Pinpoint the cell where the given text exists, returning its [X, Y] midpoint coordinate. 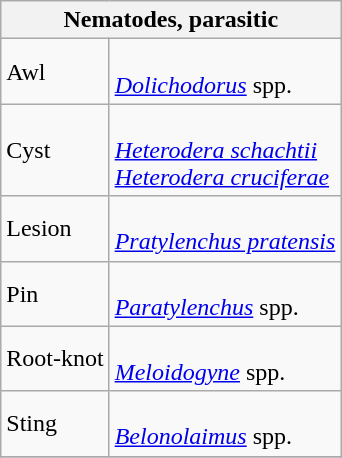
Meloidogyne spp. [225, 358]
Sting [55, 424]
Root-knot [55, 358]
Pratylenchus pratensis [225, 228]
Pin [55, 294]
Cyst [55, 150]
Paratylenchus spp. [225, 294]
Lesion [55, 228]
Heterodera schachtii Heterodera cruciferae [225, 150]
Dolichodorus spp. [225, 72]
Belonolaimus spp. [225, 424]
Nematodes, parasitic [171, 20]
Awl [55, 72]
